Detect which cell encompasses the target text, then output its [X, Y] center coordinate. 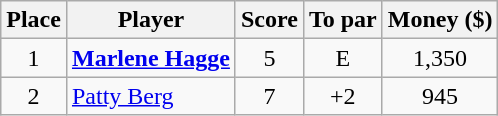
Player [150, 20]
+2 [342, 96]
E [342, 58]
Patty Berg [150, 96]
Money ($) [440, 20]
Score [269, 20]
To par [342, 20]
2 [34, 96]
Marlene Hagge [150, 58]
1,350 [440, 58]
1 [34, 58]
5 [269, 58]
Place [34, 20]
945 [440, 96]
7 [269, 96]
